Capture the cell that displays the provided text and extract its [X, Y] central coordinate. 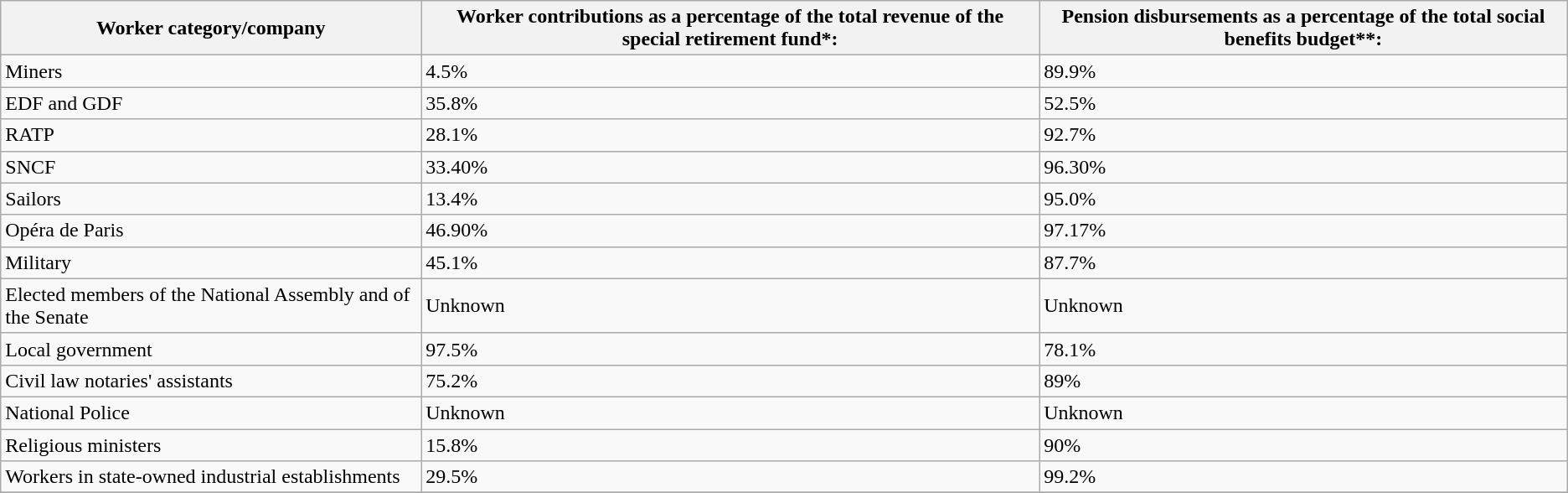
Miners [211, 71]
87.7% [1303, 262]
96.30% [1303, 167]
89.9% [1303, 71]
Civil law notaries' assistants [211, 381]
45.1% [730, 262]
92.7% [1303, 135]
89% [1303, 381]
97.17% [1303, 231]
SNCF [211, 167]
Elected members of the National Assembly and of the Senate [211, 305]
Sailors [211, 199]
46.90% [730, 231]
National Police [211, 413]
Military [211, 262]
28.1% [730, 135]
EDF and GDF [211, 103]
15.8% [730, 445]
52.5% [1303, 103]
Local government [211, 349]
99.2% [1303, 477]
75.2% [730, 381]
Worker contributions as a percentage of the total revenue of the special retirement fund*: [730, 29]
Worker category/company [211, 29]
90% [1303, 445]
Workers in state-owned industrial establishments [211, 477]
4.5% [730, 71]
Opéra de Paris [211, 231]
78.1% [1303, 349]
13.4% [730, 199]
RATP [211, 135]
29.5% [730, 477]
Religious ministers [211, 445]
95.0% [1303, 199]
33.40% [730, 167]
35.8% [730, 103]
97.5% [730, 349]
Pension disbursements as a percentage of the total social benefits budget**: [1303, 29]
